Pinpoint the cell where the given text exists, returning its [X, Y] midpoint coordinate. 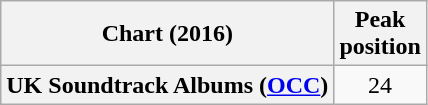
Chart (2016) [168, 34]
UK Soundtrack Albums (OCC) [168, 85]
Peakposition [380, 34]
24 [380, 85]
